Search for the cell housing the specified text and yield its (x, y) center coordinate. 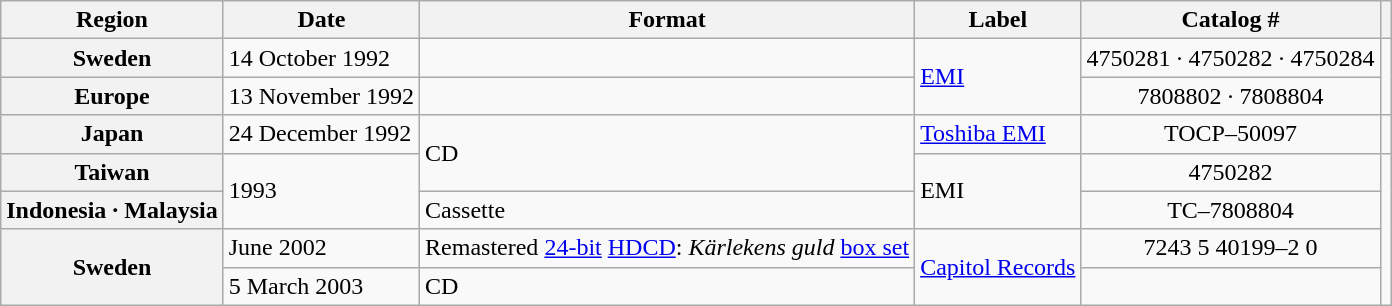
13 November 1992 (321, 96)
TOCP–50097 (1230, 134)
Taiwan (112, 172)
14 October 1992 (321, 58)
Region (112, 20)
Date (321, 20)
Cassette (668, 210)
Toshiba EMI (998, 134)
Label (998, 20)
1993 (321, 191)
24 December 1992 (321, 134)
Format (668, 20)
4750282 (1230, 172)
Indonesia · Malaysia (112, 210)
7243 5 40199–2 0 (1230, 248)
Japan (112, 134)
TC–7808804 (1230, 210)
7808802 · 7808804 (1230, 96)
Remastered 24-bit HDCD: Kärlekens guld box set (668, 248)
June 2002 (321, 248)
5 March 2003 (321, 286)
4750281 · 4750282 · 4750284 (1230, 58)
Catalog # (1230, 20)
Capitol Records (998, 267)
Europe (112, 96)
